Return the [X, Y] coordinate for the center point of the cell that contains the specified text.  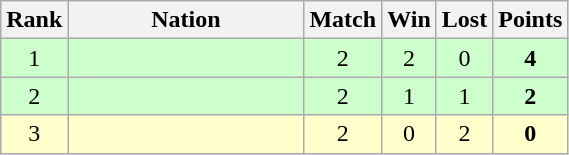
Match [343, 20]
4 [530, 58]
Points [530, 20]
Nation [186, 20]
Rank [34, 20]
3 [34, 134]
Win [410, 20]
Lost [464, 20]
